Identify which cell holds the provided text, then report its [x, y] central coordinate. 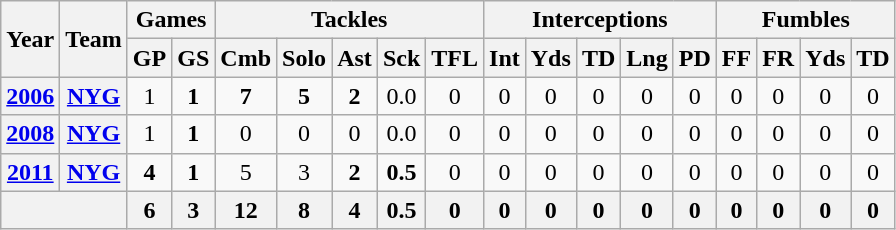
PD [694, 58]
Interceptions [600, 20]
Games [170, 20]
Int [505, 58]
Tackles [350, 20]
GP [149, 58]
12 [246, 210]
Team [94, 39]
6 [149, 210]
Solo [304, 58]
FR [778, 58]
Sck [401, 58]
Cmb [246, 58]
2011 [30, 172]
TFL [455, 58]
Fumbles [806, 20]
Year [30, 39]
Ast [355, 58]
FF [736, 58]
2006 [30, 96]
Lng [647, 58]
GS [194, 58]
2008 [30, 134]
7 [246, 96]
8 [304, 210]
